Scan for the cell matching the given text and deliver its (x, y) coordinate at center. 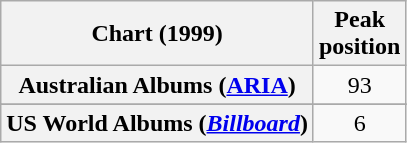
6 (359, 123)
Peakposition (359, 34)
Chart (1999) (158, 34)
Australian Albums (ARIA) (158, 85)
93 (359, 85)
US World Albums (Billboard) (158, 123)
